Search for the cell housing the specified text and yield its (X, Y) center coordinate. 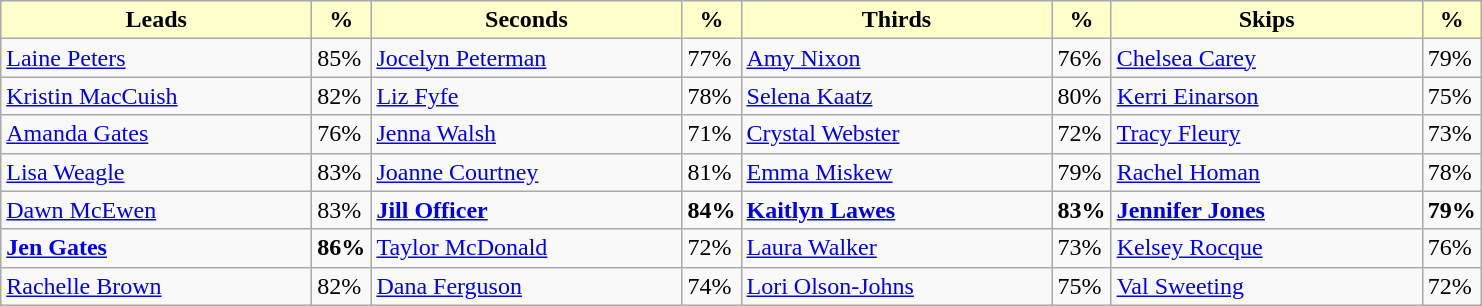
Amy Nixon (896, 58)
77% (712, 58)
Thirds (896, 20)
Laura Walker (896, 248)
Jenna Walsh (526, 134)
Laine Peters (156, 58)
Kristin MacCuish (156, 96)
Jen Gates (156, 248)
71% (712, 134)
85% (342, 58)
Tracy Fleury (1266, 134)
Taylor McDonald (526, 248)
Joanne Courtney (526, 172)
84% (712, 210)
Chelsea Carey (1266, 58)
Dana Ferguson (526, 286)
Leads (156, 20)
Rachelle Brown (156, 286)
Emma Miskew (896, 172)
Kelsey Rocque (1266, 248)
Jill Officer (526, 210)
Kaitlyn Lawes (896, 210)
Dawn McEwen (156, 210)
Lori Olson-Johns (896, 286)
Selena Kaatz (896, 96)
Skips (1266, 20)
Val Sweeting (1266, 286)
Crystal Webster (896, 134)
Liz Fyfe (526, 96)
Lisa Weagle (156, 172)
80% (1082, 96)
Amanda Gates (156, 134)
Rachel Homan (1266, 172)
81% (712, 172)
Seconds (526, 20)
Kerri Einarson (1266, 96)
Jennifer Jones (1266, 210)
74% (712, 286)
86% (342, 248)
Jocelyn Peterman (526, 58)
